Return [x, y] of the center of cell containing provided text 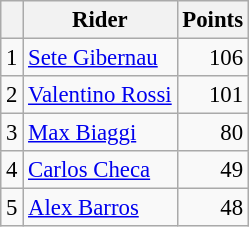
Max Biaggi [100, 133]
1 [12, 58]
101 [212, 95]
48 [212, 208]
Valentino Rossi [100, 95]
Rider [100, 20]
4 [12, 170]
49 [212, 170]
Alex Barros [100, 208]
2 [12, 95]
106 [212, 58]
3 [12, 133]
Points [212, 20]
Carlos Checa [100, 170]
Sete Gibernau [100, 58]
80 [212, 133]
5 [12, 208]
